Scan for the cell matching the given text and deliver its (x, y) coordinate at center. 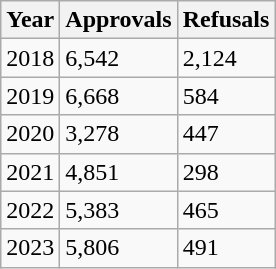
4,851 (118, 172)
465 (226, 210)
584 (226, 96)
491 (226, 248)
2019 (30, 96)
Refusals (226, 20)
5,806 (118, 248)
5,383 (118, 210)
6,542 (118, 58)
Year (30, 20)
2022 (30, 210)
447 (226, 134)
2018 (30, 58)
2023 (30, 248)
2021 (30, 172)
3,278 (118, 134)
298 (226, 172)
Approvals (118, 20)
2,124 (226, 58)
6,668 (118, 96)
2020 (30, 134)
